Return [X, Y] of the center of cell containing provided text 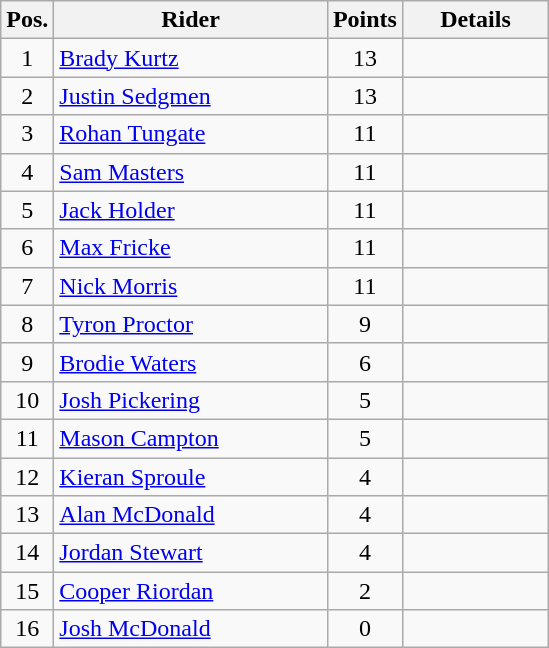
0 [364, 629]
Nick Morris [191, 286]
Details [475, 20]
10 [28, 400]
15 [28, 591]
8 [28, 324]
Cooper Riordan [191, 591]
Alan McDonald [191, 515]
12 [28, 477]
Brady Kurtz [191, 58]
Mason Campton [191, 438]
Points [364, 20]
Josh McDonald [191, 629]
16 [28, 629]
Jack Holder [191, 210]
14 [28, 553]
Rohan Tungate [191, 134]
Jordan Stewart [191, 553]
Josh Pickering [191, 400]
3 [28, 134]
Rider [191, 20]
Sam Masters [191, 172]
Tyron Proctor [191, 324]
Pos. [28, 20]
7 [28, 286]
Max Fricke [191, 248]
Justin Sedgmen [191, 96]
1 [28, 58]
Kieran Sproule [191, 477]
Brodie Waters [191, 362]
